Capture the cell that displays the provided text and extract its [X, Y] central coordinate. 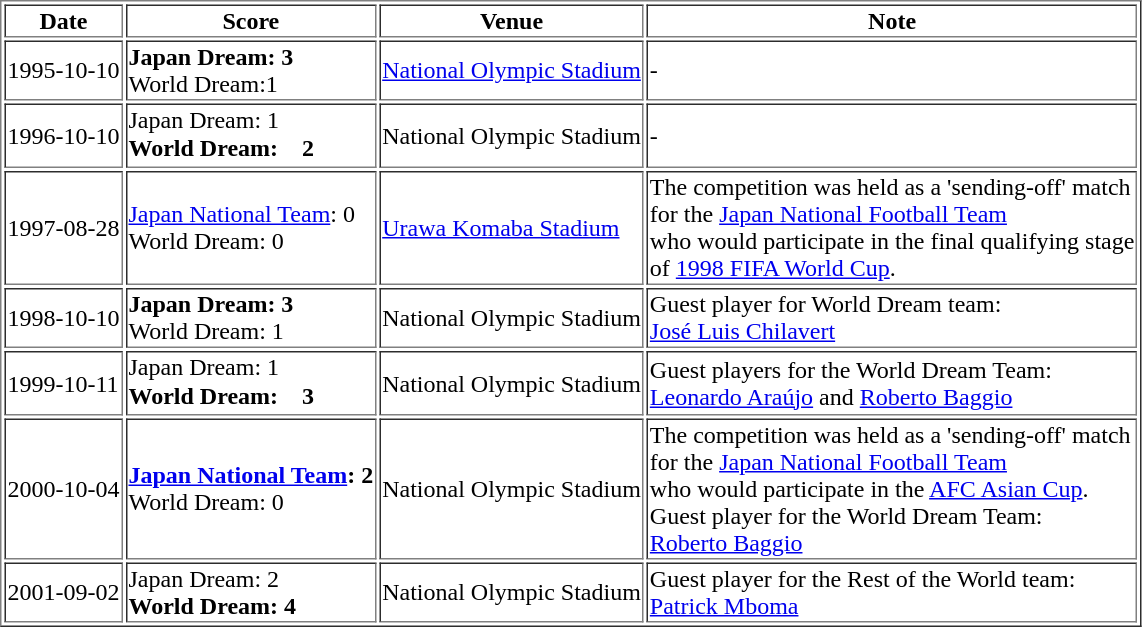
1997-08-28 [63, 228]
Date [63, 20]
Japan Dream: 3World Dream:1 [250, 70]
Japan Dream: 1World Dream: 2 [250, 136]
1996-10-10 [63, 136]
Japan Dream: 3World Dream: 1 [250, 318]
Japan Dream: 2World Dream: 4 [250, 592]
Guest player for World Dream team: José Luis Chilavert [892, 318]
Japan National Team: 2World Dream: 0 [250, 488]
Japan Dream: 1World Dream: 3 [250, 383]
Score [250, 20]
2001-09-02 [63, 592]
Guest player for the Rest of the World team: Patrick Mboma [892, 592]
Japan National Team: 0World Dream: 0 [250, 228]
Guest players for the World Dream Team: Leonardo Araújo and Roberto Baggio [892, 383]
1995-10-10 [63, 70]
Urawa Komaba Stadium [512, 228]
1998-10-10 [63, 318]
Venue [512, 20]
1999-10-11 [63, 383]
Note [892, 20]
2000-10-04 [63, 488]
